Identify which cell holds the provided text, then report its [x, y] central coordinate. 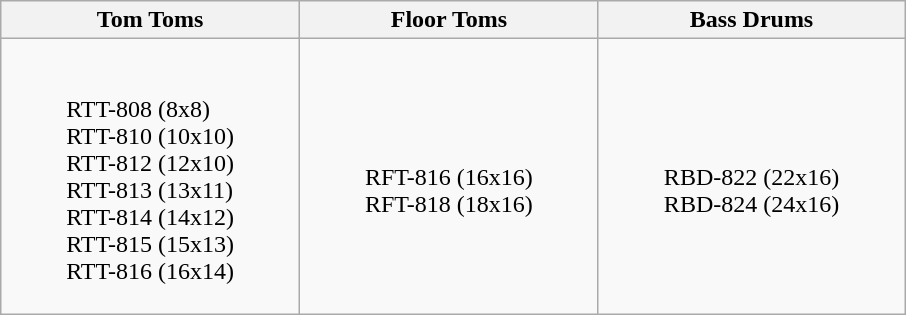
Bass Drums [751, 20]
RBD-822 (22x16) RBD-824 (24x16) [751, 176]
Floor Toms [448, 20]
Tom Toms [150, 20]
RTT-808 (8x8) RTT-810 (10x10) RTT-812 (12x10) RTT-813 (13x11) RTT-814 (14x12) RTT-815 (15x13) RTT-816 (16x14) [150, 176]
RFT-816 (16x16) RFT-818 (18x16) [448, 176]
